Determine the [X, Y] coordinate at the center of the cell enclosing the given text.  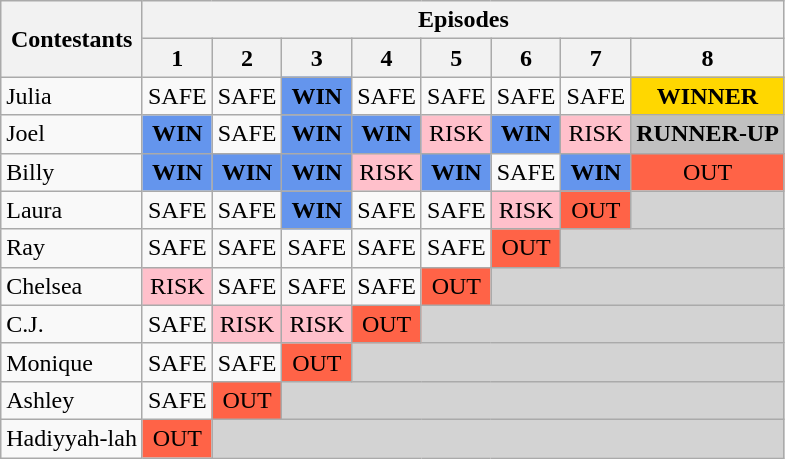
Julia [72, 96]
WINNER [708, 96]
6 [526, 58]
C.J. [72, 324]
4 [387, 58]
Ray [72, 248]
Hadiyyah-lah [72, 438]
Monique [72, 362]
1 [177, 58]
Contestants [72, 39]
Joel [72, 134]
2 [247, 58]
3 [317, 58]
Ashley [72, 400]
RUNNER-UP [708, 134]
Chelsea [72, 286]
Billy [72, 172]
7 [596, 58]
8 [708, 58]
Episodes [463, 20]
5 [456, 58]
Laura [72, 210]
